Provide the [X, Y] coordinate of the cell's center where the given text is located.  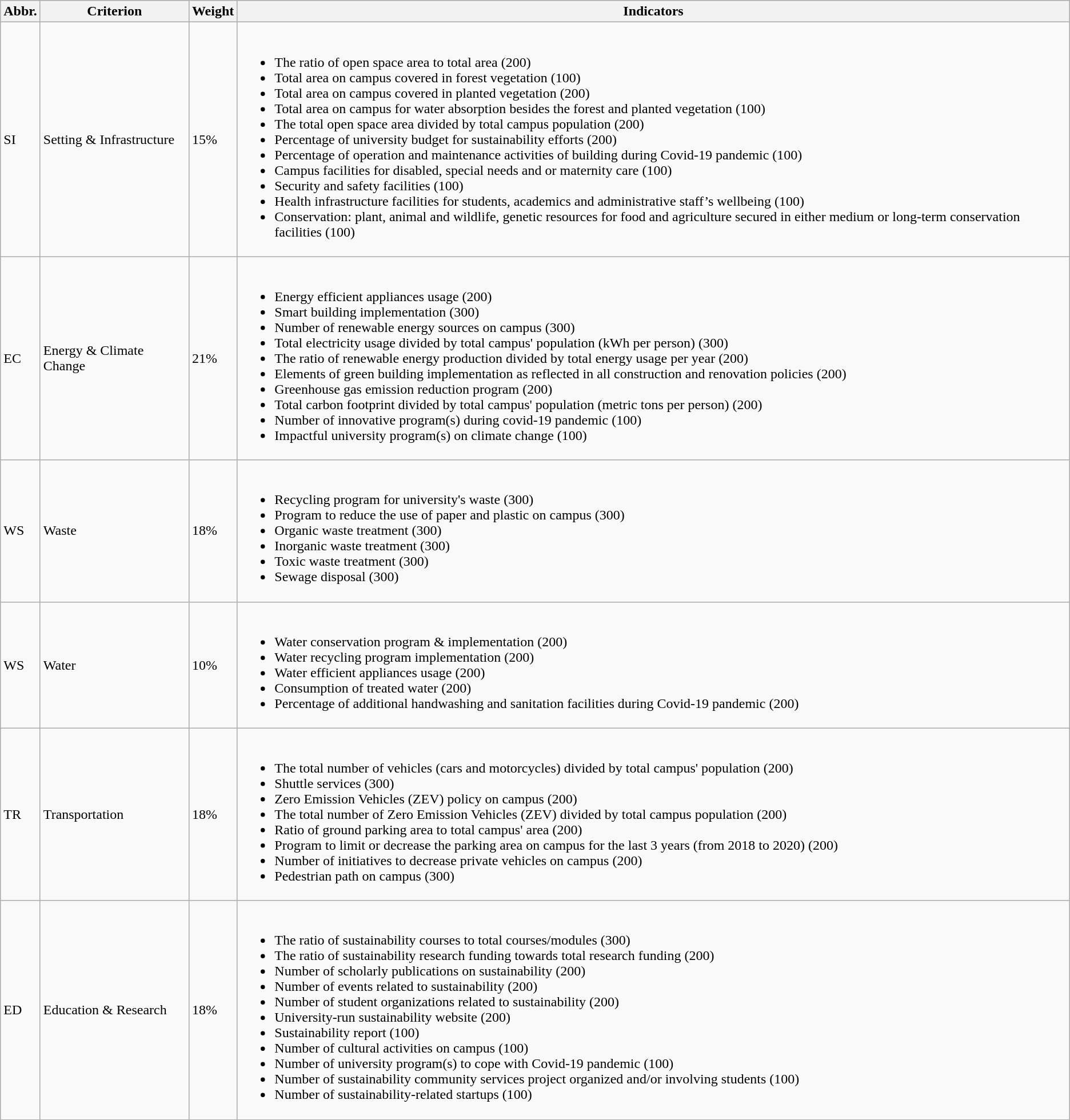
Education & Research [114, 1010]
Transportation [114, 814]
Setting & Infrastructure [114, 139]
Water [114, 665]
21% [213, 358]
TR [21, 814]
ED [21, 1010]
Criterion [114, 11]
Energy & Climate Change [114, 358]
Indicators [653, 11]
Weight [213, 11]
SI [21, 139]
EC [21, 358]
Waste [114, 531]
15% [213, 139]
Abbr. [21, 11]
10% [213, 665]
